Determine the (X, Y) coordinate at the center of the cell enclosing the given text.  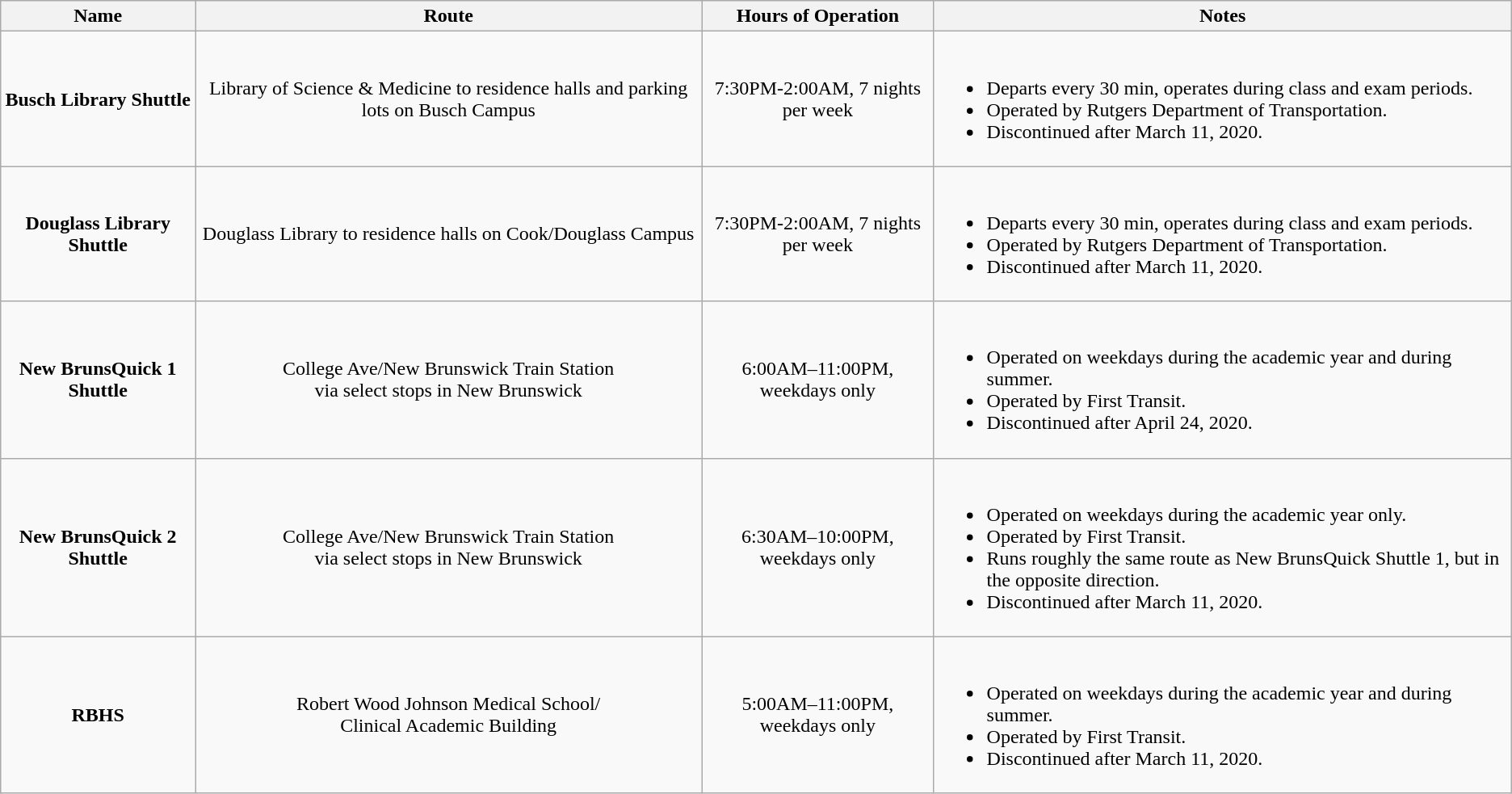
Library of Science & Medicine to residence halls and parking lots on Busch Campus (449, 99)
Robert Wood Johnson Medical School/Clinical Academic Building (449, 715)
Busch Library Shuttle (99, 99)
New BrunsQuick 2 Shuttle (99, 548)
Notes (1223, 16)
RBHS (99, 715)
Route (449, 16)
6:30AM–10:00PM, weekdays only (817, 548)
Operated on weekdays during the academic year and during summer.Operated by First Transit.Discontinued after April 24, 2020. (1223, 380)
6:00AM–11:00PM, weekdays only (817, 380)
Douglass Library to residence halls on Cook/Douglass Campus (449, 234)
Douglass Library Shuttle (99, 234)
Operated on weekdays during the academic year and during summer.Operated by First Transit.Discontinued after March 11, 2020. (1223, 715)
5:00AM–11:00PM, weekdays only (817, 715)
New BrunsQuick 1 Shuttle (99, 380)
Hours of Operation (817, 16)
Name (99, 16)
